Provide the (x, y) coordinate of the cell's center where the given text is located.  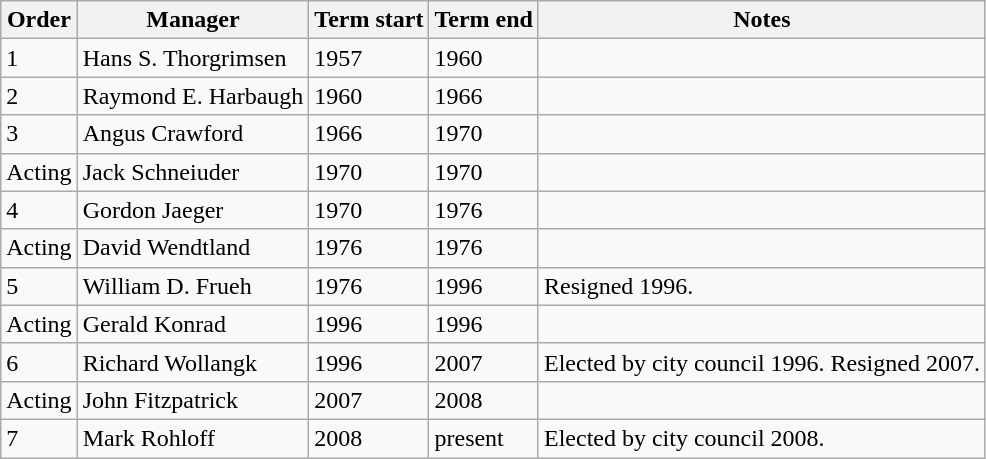
Gordon Jaeger (193, 210)
1957 (369, 58)
Order (39, 20)
Richard Wollangk (193, 362)
Mark Rohloff (193, 438)
Resigned 1996. (762, 286)
2 (39, 96)
4 (39, 210)
Term end (484, 20)
Raymond E. Harbaugh (193, 96)
David Wendtland (193, 248)
Term start (369, 20)
present (484, 438)
John Fitzpatrick (193, 400)
Notes (762, 20)
Manager (193, 20)
Jack Schneiuder (193, 172)
Angus Crawford (193, 134)
7 (39, 438)
Hans S. Thorgrimsen (193, 58)
Gerald Konrad (193, 324)
3 (39, 134)
Elected by city council 1996. Resigned 2007. (762, 362)
William D. Frueh (193, 286)
Elected by city council 2008. (762, 438)
6 (39, 362)
1 (39, 58)
5 (39, 286)
